Pinpoint the cell where the given text exists, returning its [x, y] midpoint coordinate. 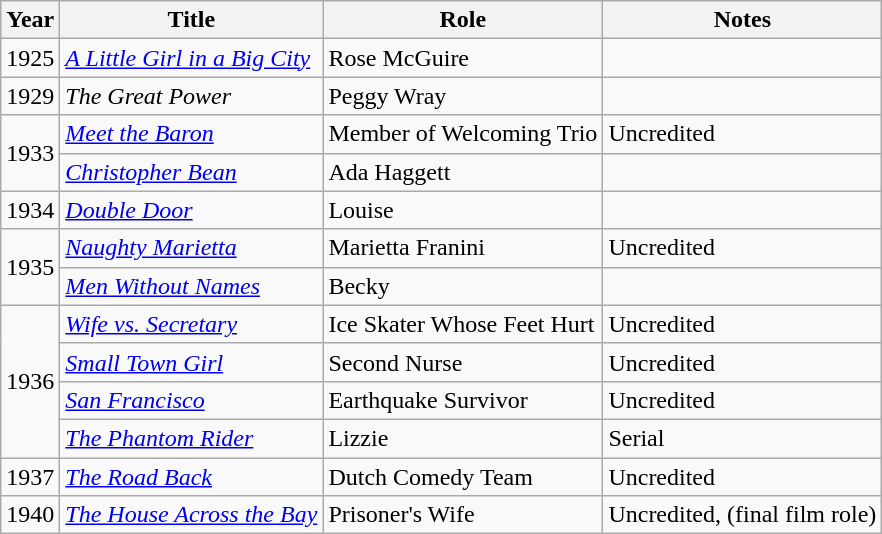
Title [192, 20]
The Phantom Rider [192, 438]
1935 [30, 267]
Member of Welcoming Trio [463, 134]
Naughty Marietta [192, 248]
Becky [463, 286]
Meet the Baron [192, 134]
Wife vs. Secretary [192, 324]
Ice Skater Whose Feet Hurt [463, 324]
Dutch Comedy Team [463, 477]
Lizzie [463, 438]
Role [463, 20]
Second Nurse [463, 362]
1940 [30, 515]
Small Town Girl [192, 362]
Serial [742, 438]
1929 [30, 96]
San Francisco [192, 400]
1934 [30, 210]
Louise [463, 210]
A Little Girl in a Big City [192, 58]
Ada Haggett [463, 172]
1925 [30, 58]
Peggy Wray [463, 96]
Uncredited, (final film role) [742, 515]
The Great Power [192, 96]
The House Across the Bay [192, 515]
Earthquake Survivor [463, 400]
Christopher Bean [192, 172]
Rose McGuire [463, 58]
Double Door [192, 210]
1936 [30, 381]
The Road Back [192, 477]
Marietta Franini [463, 248]
Notes [742, 20]
Year [30, 20]
1933 [30, 153]
1937 [30, 477]
Men Without Names [192, 286]
Prisoner's Wife [463, 515]
